Find where the given text appears and provide that cell's center as [x, y] coordinate. 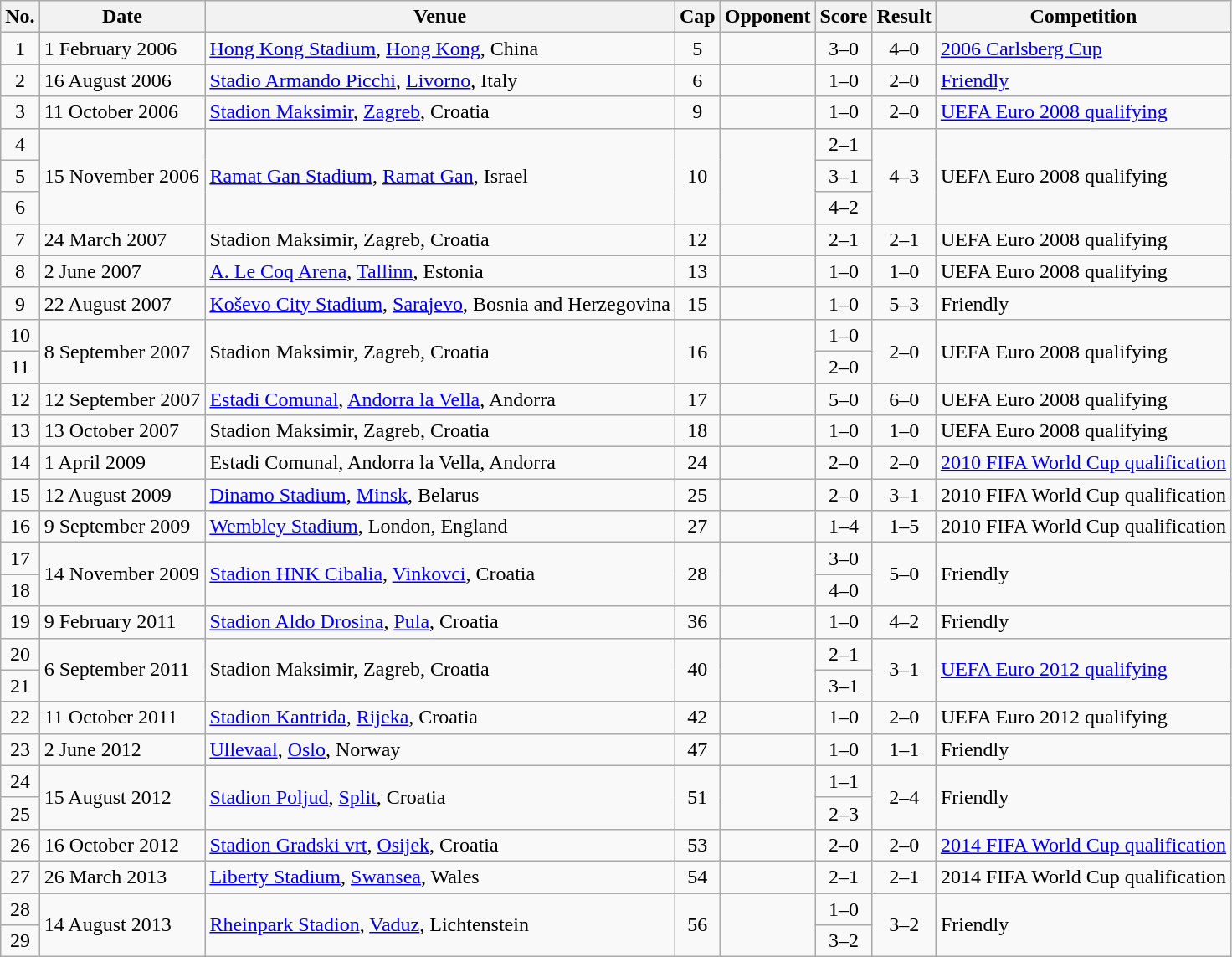
15 November 2006 [122, 176]
8 [20, 271]
12 September 2007 [122, 399]
11 October 2011 [122, 718]
Hong Kong Stadium, Hong Kong, China [440, 49]
40 [697, 670]
8 September 2007 [122, 351]
26 [20, 845]
14 November 2009 [122, 574]
Stadion HNK Cibalia, Vinkovci, Croatia [440, 574]
2 [20, 80]
Rheinpark Stadion, Vaduz, Lichtenstein [440, 924]
20 [20, 654]
Opponent [767, 17]
7 [20, 239]
9 February 2011 [122, 622]
Koševo City Stadium, Sarajevo, Bosnia and Herzegovina [440, 303]
Stadion Gradski vrt, Osijek, Croatia [440, 845]
1–5 [904, 527]
13 October 2007 [122, 431]
1–4 [844, 527]
5–3 [904, 303]
11 [20, 367]
Competition [1083, 17]
1 [20, 49]
Liberty Stadium, Swansea, Wales [440, 877]
26 March 2013 [122, 877]
51 [697, 797]
Ullevaal, Oslo, Norway [440, 749]
Dinamo Stadium, Minsk, Belarus [440, 495]
2 June 2012 [122, 749]
Result [904, 17]
Stadion Aldo Drosina, Pula, Croatia [440, 622]
15 August 2012 [122, 797]
9 September 2009 [122, 527]
A. Le Coq Arena, Tallinn, Estonia [440, 271]
36 [697, 622]
12 August 2009 [122, 495]
2006 Carlsberg Cup [1083, 49]
Stadion Poljud, Split, Croatia [440, 797]
Score [844, 17]
19 [20, 622]
23 [20, 749]
42 [697, 718]
6 September 2011 [122, 670]
1 February 2006 [122, 49]
Venue [440, 17]
22 [20, 718]
2 June 2007 [122, 271]
Date [122, 17]
Stadio Armando Picchi, Livorno, Italy [440, 80]
Cap [697, 17]
4 [20, 144]
6–0 [904, 399]
54 [697, 877]
47 [697, 749]
4–3 [904, 176]
22 August 2007 [122, 303]
16 October 2012 [122, 845]
56 [697, 924]
53 [697, 845]
2–3 [844, 813]
Ramat Gan Stadium, Ramat Gan, Israel [440, 176]
14 August 2013 [122, 924]
2–4 [904, 797]
1 April 2009 [122, 463]
Wembley Stadium, London, England [440, 527]
No. [20, 17]
Stadion Kantrida, Rijeka, Croatia [440, 718]
14 [20, 463]
16 August 2006 [122, 80]
21 [20, 686]
24 March 2007 [122, 239]
29 [20, 941]
3 [20, 112]
11 October 2006 [122, 112]
